Identify which cell holds the provided text, then report its (X, Y) central coordinate. 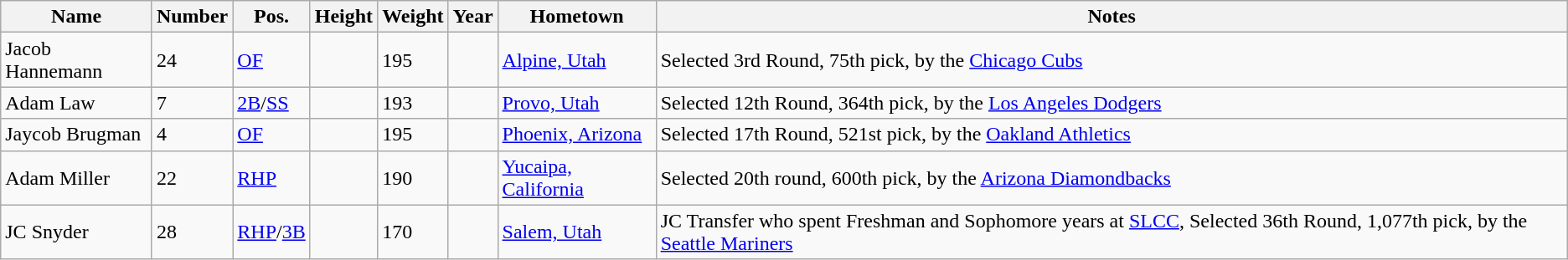
RHP/3B (271, 232)
170 (413, 232)
RHP (271, 177)
28 (192, 232)
Phoenix, Arizona (576, 135)
Adam Law (77, 103)
Salem, Utah (576, 232)
JC Snyder (77, 232)
JC Transfer who spent Freshman and Sophomore years at SLCC, Selected 36th Round, 1,077th pick, by the Seattle Mariners (1112, 232)
193 (413, 103)
Selected 17th Round, 521st pick, by the Oakland Athletics (1112, 135)
Yucaipa, California (576, 177)
Selected 20th round, 600th pick, by the Arizona Diamondbacks (1112, 177)
Pos. (271, 17)
Number (192, 17)
24 (192, 60)
Selected 3rd Round, 75th pick, by the Chicago Cubs (1112, 60)
Selected 12th Round, 364th pick, by the Los Angeles Dodgers (1112, 103)
Jaycob Brugman (77, 135)
Year (472, 17)
Alpine, Utah (576, 60)
Jacob Hannemann (77, 60)
22 (192, 177)
Notes (1112, 17)
2B/SS (271, 103)
Hometown (576, 17)
Adam Miller (77, 177)
4 (192, 135)
Name (77, 17)
190 (413, 177)
7 (192, 103)
Height (343, 17)
Weight (413, 17)
Provo, Utah (576, 103)
